Extract the (X, Y) coordinate from the center of the cell holding the provided text.  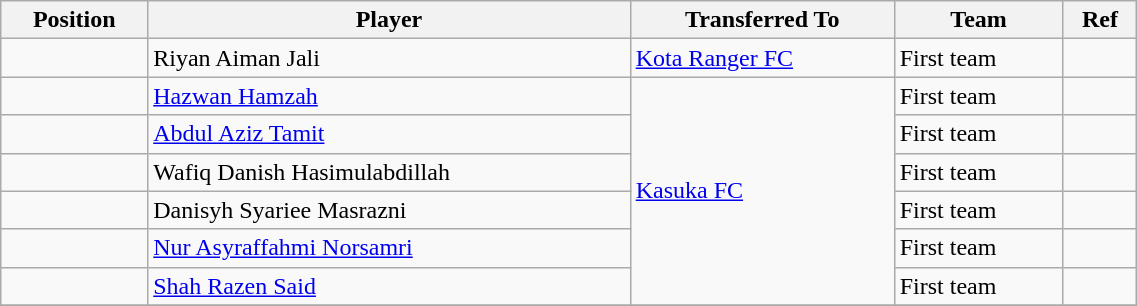
Kota Ranger FC (762, 58)
Hazwan Hamzah (389, 96)
Position (74, 20)
Kasuka FC (762, 191)
Abdul Aziz Tamit (389, 134)
Wafiq Danish Hasimulabdillah (389, 172)
Shah Razen Said (389, 286)
Nur Asyraffahmi Norsamri (389, 248)
Ref (1100, 20)
Transferred To (762, 20)
Team (978, 20)
Player (389, 20)
Riyan Aiman Jali (389, 58)
Danisyh Syariee Masrazni (389, 210)
